Locate the cell with the specified text and output its (x, y) center coordinate. 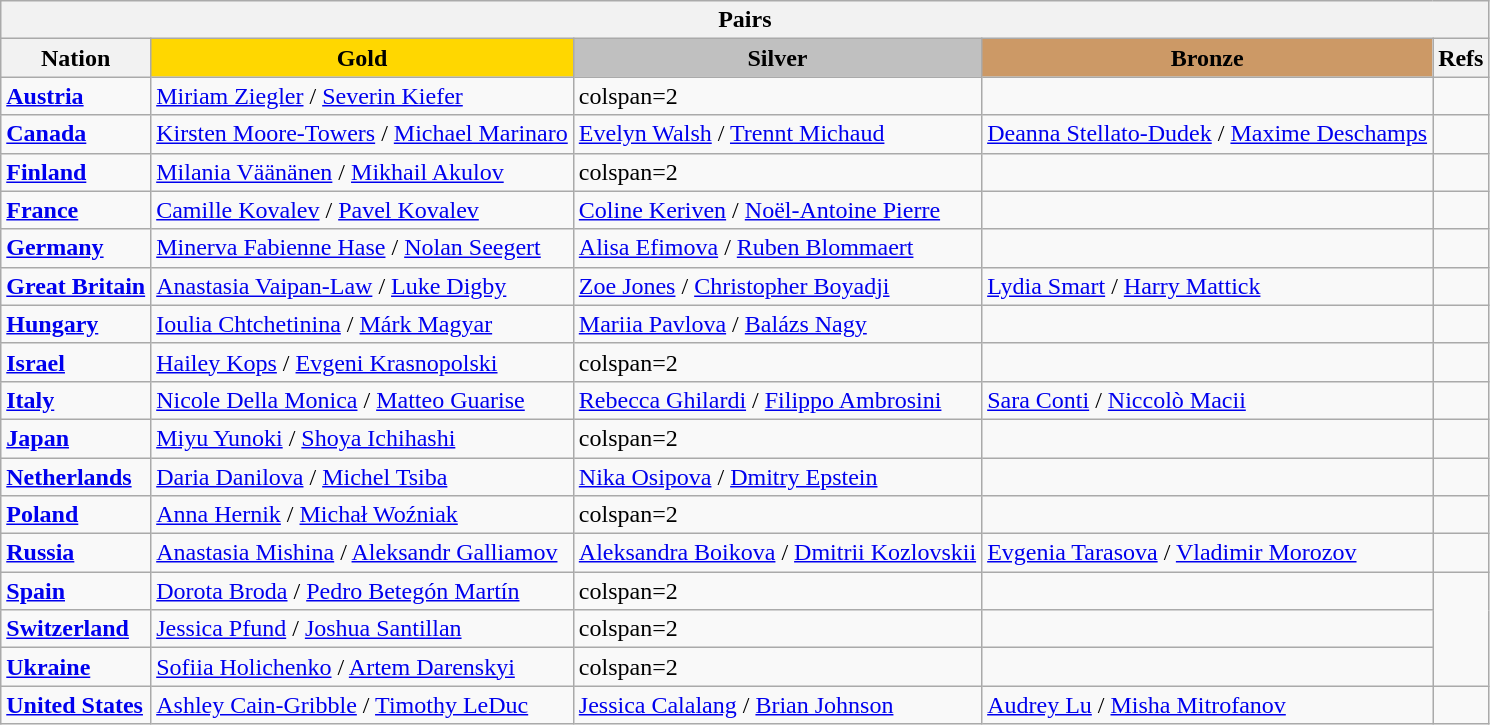
Silver (777, 58)
Miriam Ziegler / Severin Kiefer (362, 96)
Aleksandra Boikova / Dmitrii Kozlovskii (777, 553)
Sofiia Holichenko / Artem Darenskyi (362, 667)
Switzerland (76, 629)
Finland (76, 172)
Netherlands (76, 477)
Deanna Stellato-Dudek / Maxime Deschamps (1208, 134)
Israel (76, 362)
Sara Conti / Niccolò Macii (1208, 400)
Refs (1461, 58)
Austria (76, 96)
Nicole Della Monica / Matteo Guarise (362, 400)
Camille Kovalev / Pavel Kovalev (362, 210)
France (76, 210)
Gold (362, 58)
Kirsten Moore-Towers / Michael Marinaro (362, 134)
Coline Keriven / Noël-Antoine Pierre (777, 210)
Daria Danilova / Michel Tsiba (362, 477)
Milania Väänänen / Mikhail Akulov (362, 172)
Germany (76, 248)
Nika Osipova / Dmitry Epstein (777, 477)
Russia (76, 553)
Ioulia Chtchetinina / Márk Magyar (362, 324)
Evgenia Tarasova / Vladimir Morozov (1208, 553)
Great Britain (76, 286)
Hungary (76, 324)
Minerva Fabienne Hase / Nolan Seegert (362, 248)
Italy (76, 400)
Lydia Smart / Harry Mattick (1208, 286)
Zoe Jones / Christopher Boyadji (777, 286)
Anastasia Mishina / Aleksandr Galliamov (362, 553)
Mariia Pavlova / Balázs Nagy (777, 324)
Pairs (745, 20)
Jessica Pfund / Joshua Santillan (362, 629)
Canada (76, 134)
Alisa Efimova / Ruben Blommaert (777, 248)
Anna Hernik / Michał Woźniak (362, 515)
Nation (76, 58)
Anastasia Vaipan-Law / Luke Digby (362, 286)
Dorota Broda / Pedro Betegón Martín (362, 591)
Jessica Calalang / Brian Johnson (777, 705)
Rebecca Ghilardi / Filippo Ambrosini (777, 400)
Miyu Yunoki / Shoya Ichihashi (362, 438)
Audrey Lu / Misha Mitrofanov (1208, 705)
Bronze (1208, 58)
Ukraine (76, 667)
Hailey Kops / Evgeni Krasnopolski (362, 362)
Ashley Cain-Gribble / Timothy LeDuc (362, 705)
Poland (76, 515)
Evelyn Walsh / Trennt Michaud (777, 134)
Spain (76, 591)
United States (76, 705)
Japan (76, 438)
